Detect which cell encompasses the target text, then output its (X, Y) center coordinate. 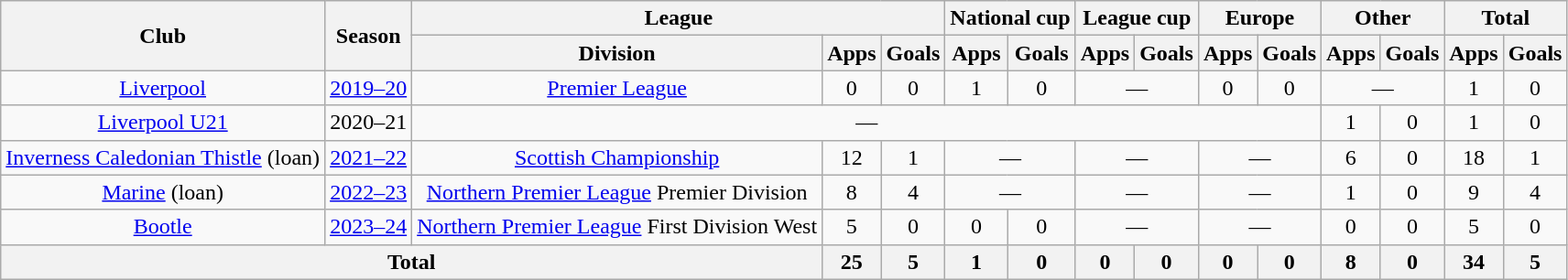
National cup (1010, 18)
6 (1351, 157)
Northern Premier League First Division West (617, 227)
34 (1474, 262)
League cup (1137, 18)
2022–23 (368, 192)
Liverpool U21 (163, 123)
Division (617, 53)
Liverpool (163, 88)
Bootle (163, 227)
2020–21 (368, 123)
2023–24 (368, 227)
Season (368, 36)
Other (1383, 18)
18 (1474, 157)
25 (852, 262)
Scottish Championship (617, 157)
Club (163, 36)
Europe (1259, 18)
Inverness Caledonian Thistle (loan) (163, 157)
12 (852, 157)
2019–20 (368, 88)
9 (1474, 192)
League (679, 18)
2021–22 (368, 157)
Northern Premier League Premier Division (617, 192)
Premier League (617, 88)
Marine (loan) (163, 192)
